Return [x, y] of the center of cell containing provided text 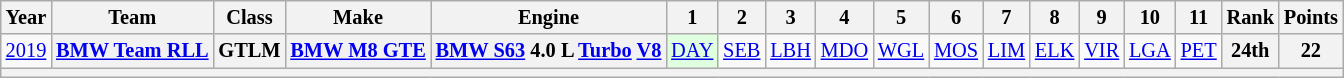
BMW S63 4.0 L Turbo V8 [549, 51]
7 [1006, 17]
ELK [1054, 51]
Points [1311, 17]
8 [1054, 17]
LGA [1150, 51]
4 [844, 17]
22 [1311, 51]
DAY [692, 51]
2019 [26, 51]
MOS [956, 51]
3 [790, 17]
11 [1199, 17]
LIM [1006, 51]
PET [1199, 51]
Year [26, 17]
BMW M8 GTE [358, 51]
10 [1150, 17]
Engine [549, 17]
2 [742, 17]
1 [692, 17]
BMW Team RLL [132, 51]
9 [1102, 17]
5 [901, 17]
Class [249, 17]
Rank [1250, 17]
MDO [844, 51]
Team [132, 17]
LBH [790, 51]
VIR [1102, 51]
SEB [742, 51]
WGL [901, 51]
24th [1250, 51]
6 [956, 17]
GTLM [249, 51]
Make [358, 17]
